Return the [X, Y] coordinate for the center point of the cell that contains the specified text.  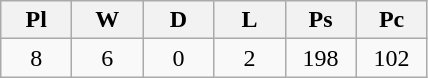
Pl [36, 20]
2 [250, 58]
Pc [392, 20]
198 [320, 58]
D [178, 20]
W [108, 20]
6 [108, 58]
102 [392, 58]
8 [36, 58]
0 [178, 58]
Ps [320, 20]
L [250, 20]
